Detect which cell encompasses the target text, then output its [x, y] center coordinate. 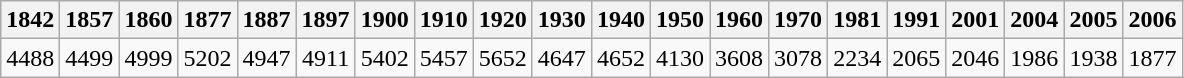
2234 [858, 58]
1938 [1094, 58]
4499 [90, 58]
5402 [384, 58]
2001 [976, 20]
1900 [384, 20]
1970 [798, 20]
5457 [444, 58]
3608 [740, 58]
1986 [1034, 58]
4488 [30, 58]
1991 [916, 20]
2006 [1152, 20]
5202 [208, 58]
1930 [562, 20]
4647 [562, 58]
1887 [266, 20]
1860 [148, 20]
1981 [858, 20]
1950 [680, 20]
1857 [90, 20]
2046 [976, 58]
1940 [620, 20]
4130 [680, 58]
2005 [1094, 20]
5652 [502, 58]
4999 [148, 58]
4652 [620, 58]
3078 [798, 58]
2004 [1034, 20]
4911 [326, 58]
1920 [502, 20]
2065 [916, 58]
1910 [444, 20]
1842 [30, 20]
1960 [740, 20]
1897 [326, 20]
4947 [266, 58]
